Locate the cell with the specified text and output its (x, y) center coordinate. 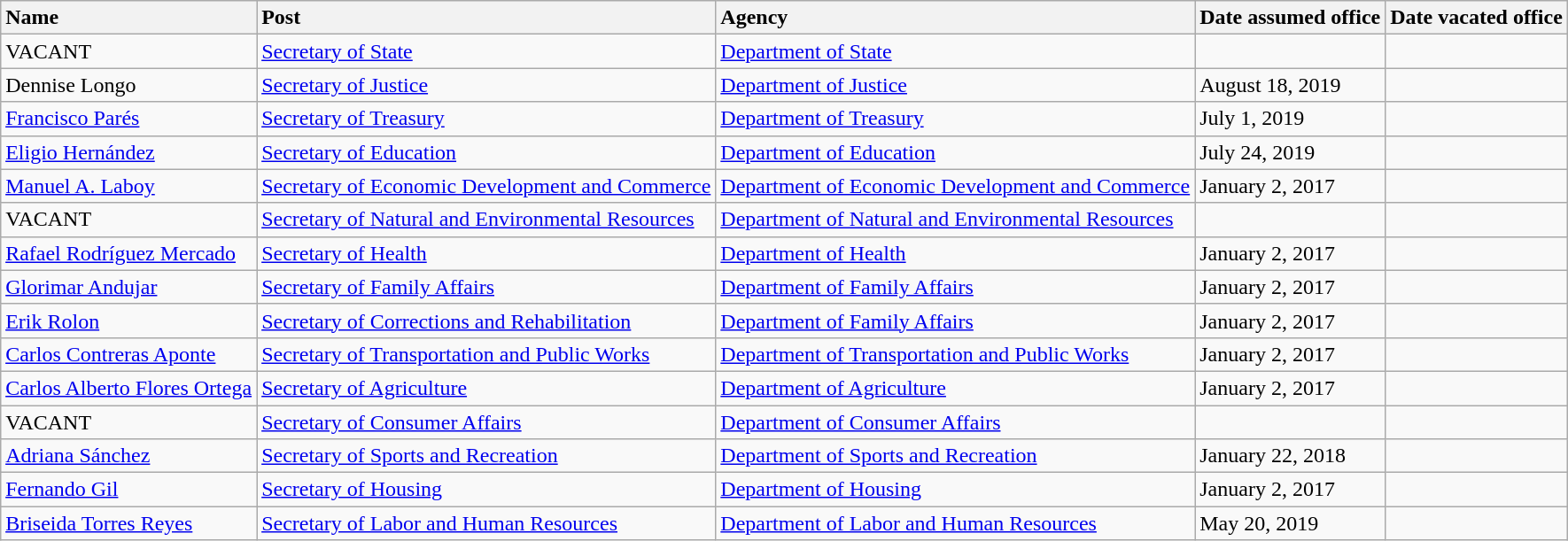
Secretary of Economic Development and Commerce (486, 186)
Name (129, 18)
July 24, 2019 (1290, 152)
Secretary of Transportation and Public Works (486, 354)
Date assumed office (1290, 18)
Department of Consumer Affairs (955, 422)
Department of Labor and Human Resources (955, 523)
Eligio Hernández (129, 152)
Fernando Gil (129, 490)
Department of Housing (955, 490)
Dennise Longo (129, 85)
Department of State (955, 51)
Department of Economic Development and Commerce (955, 186)
Agency (955, 18)
Secretary of Justice (486, 85)
Secretary of Labor and Human Resources (486, 523)
Carlos Contreras Aponte (129, 354)
Manuel A. Laboy (129, 186)
Department of Health (955, 253)
Secretary of Health (486, 253)
Briseida Torres Reyes (129, 523)
Department of Education (955, 152)
Secretary of Family Affairs (486, 287)
May 20, 2019 (1290, 523)
Secretary of Housing (486, 490)
Secretary of Treasury (486, 119)
July 1, 2019 (1290, 119)
Secretary of State (486, 51)
Department of Agriculture (955, 388)
Post (486, 18)
Secretary of Sports and Recreation (486, 456)
Carlos Alberto Flores Ortega (129, 388)
August 18, 2019 (1290, 85)
Secretary of Agriculture (486, 388)
Rafael Rodríguez Mercado (129, 253)
Secretary of Education (486, 152)
January 22, 2018 (1290, 456)
Secretary of Consumer Affairs (486, 422)
Secretary of Natural and Environmental Resources (486, 220)
Department of Treasury (955, 119)
Secretary of Corrections and Rehabilitation (486, 321)
Adriana Sánchez (129, 456)
Department of Justice (955, 85)
Date vacated office (1477, 18)
Department of Transportation and Public Works (955, 354)
Francisco Parés (129, 119)
Department of Sports and Recreation (955, 456)
Department of Natural and Environmental Resources (955, 220)
Glorimar Andujar (129, 287)
Erik Rolon (129, 321)
